Locate the cell with the specified text and output its [x, y] center coordinate. 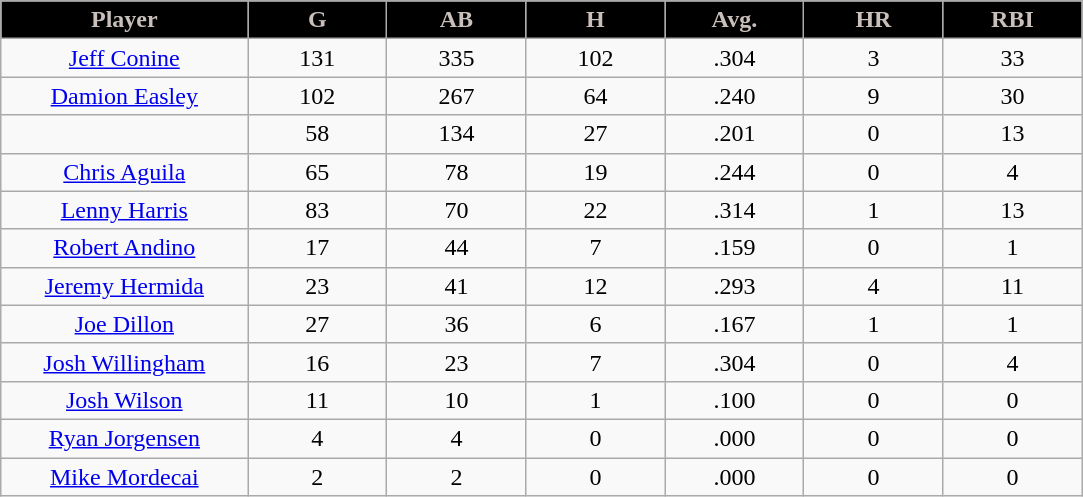
Ryan Jorgensen [124, 438]
64 [596, 96]
H [596, 20]
78 [456, 172]
.100 [734, 400]
Josh Willingham [124, 362]
.201 [734, 134]
Jeremy Hermida [124, 286]
Avg. [734, 20]
131 [318, 58]
Lenny Harris [124, 210]
41 [456, 286]
Chris Aguila [124, 172]
G [318, 20]
335 [456, 58]
19 [596, 172]
36 [456, 324]
RBI [1012, 20]
.159 [734, 248]
17 [318, 248]
HR [874, 20]
Jeff Conine [124, 58]
3 [874, 58]
58 [318, 134]
Robert Andino [124, 248]
9 [874, 96]
.314 [734, 210]
44 [456, 248]
.244 [734, 172]
.167 [734, 324]
267 [456, 96]
Damion Easley [124, 96]
Player [124, 20]
33 [1012, 58]
.293 [734, 286]
12 [596, 286]
65 [318, 172]
AB [456, 20]
Mike Mordecai [124, 477]
Joe Dillon [124, 324]
6 [596, 324]
134 [456, 134]
.240 [734, 96]
83 [318, 210]
22 [596, 210]
16 [318, 362]
70 [456, 210]
Josh Wilson [124, 400]
10 [456, 400]
30 [1012, 96]
